For the text-containing cell, return its midpoint in [x, y] coordinate format. 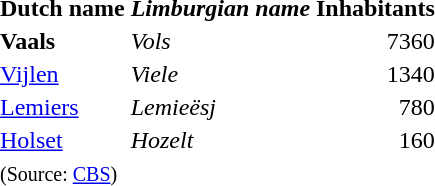
Viele [220, 75]
Hozelt [220, 141]
Vols [220, 41]
Lemieësj [220, 107]
